Provide the [X, Y] coordinate of the cell's center where the given text is located.  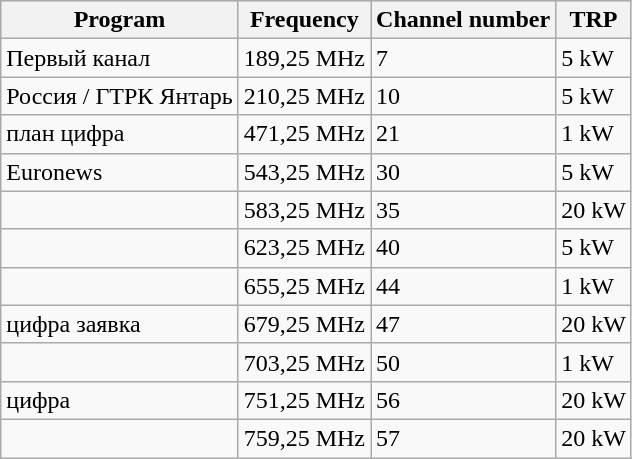
50 [464, 362]
583,25 MHz [304, 210]
751,25 MHz [304, 400]
Channel number [464, 20]
Program [120, 20]
7 [464, 58]
Frequency [304, 20]
30 [464, 172]
471,25 MHz [304, 134]
759,25 MHz [304, 438]
655,25 MHz [304, 286]
189,25 MHz [304, 58]
56 [464, 400]
47 [464, 324]
TRP [594, 20]
10 [464, 96]
Euronews [120, 172]
703,25 MHz [304, 362]
679,25 MHz [304, 324]
21 [464, 134]
цифра заявка [120, 324]
Россия / ГТРК Янтарь [120, 96]
план цифра [120, 134]
543,25 MHz [304, 172]
цифра [120, 400]
44 [464, 286]
40 [464, 248]
Первый канал [120, 58]
57 [464, 438]
623,25 MHz [304, 248]
35 [464, 210]
210,25 MHz [304, 96]
